Scan for the cell matching the given text and deliver its (x, y) coordinate at center. 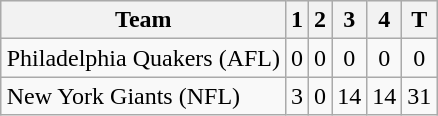
Philadelphia Quakers (AFL) (143, 58)
T (420, 20)
New York Giants (NFL) (143, 96)
Team (143, 20)
2 (320, 20)
1 (298, 20)
4 (384, 20)
31 (420, 96)
